Output the [X, Y] coordinate of the center of the cell containing the given text.  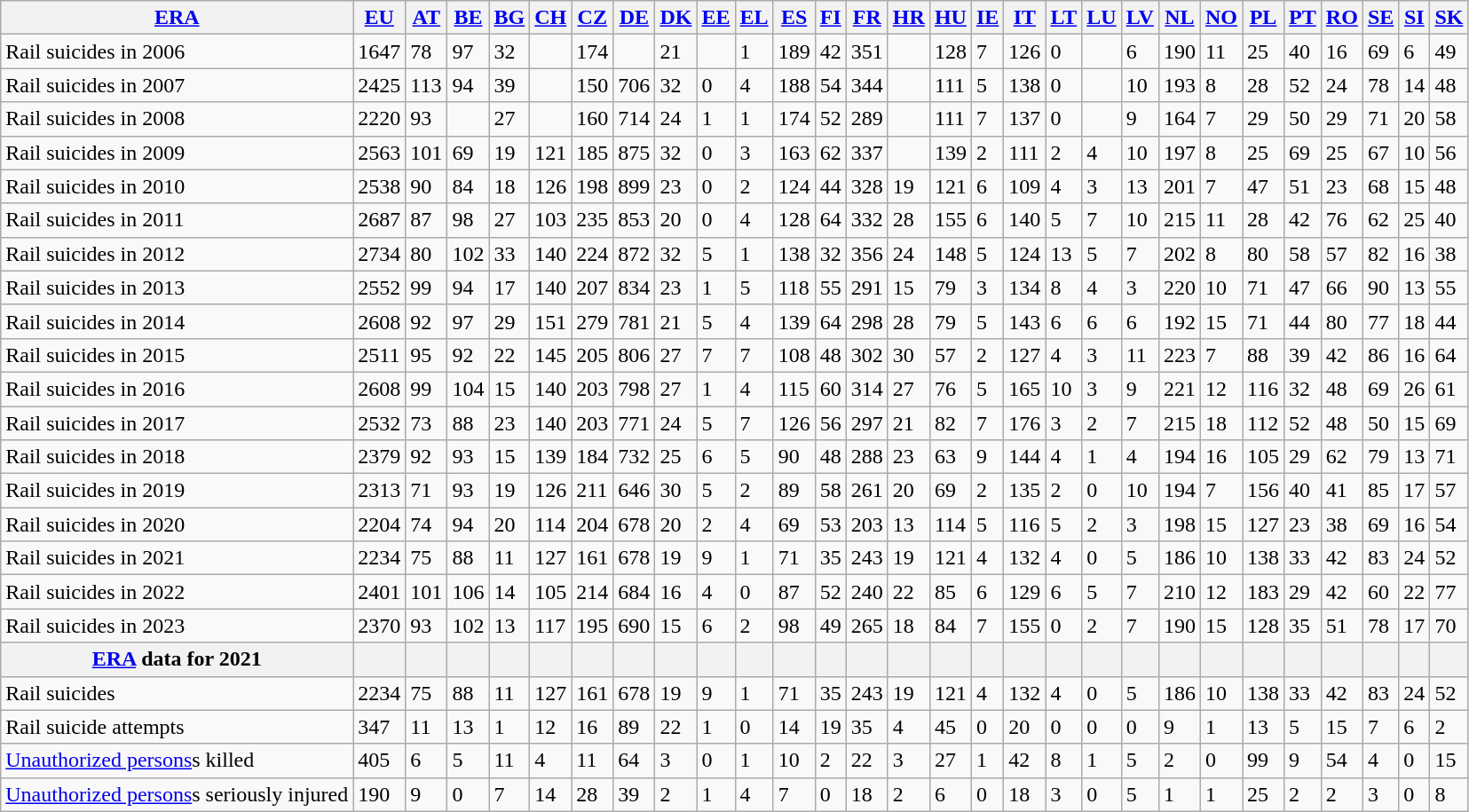
Rail suicides [178, 693]
Rail suicides in 2017 [178, 423]
NL [1179, 18]
2734 [380, 254]
Rail suicide attempts [178, 727]
Rail suicides in 2021 [178, 558]
148 [950, 254]
67 [1380, 153]
2370 [380, 626]
45 [950, 727]
188 [794, 85]
LU [1102, 18]
302 [866, 355]
2511 [380, 355]
143 [1024, 321]
646 [634, 491]
2532 [380, 423]
ERA [178, 18]
197 [1179, 153]
210 [1179, 592]
205 [593, 355]
Unauthorized personss seriously injured [178, 794]
CZ [593, 18]
PL [1264, 18]
163 [794, 153]
214 [593, 592]
2687 [380, 220]
151 [550, 321]
117 [550, 626]
706 [634, 85]
405 [380, 761]
220 [1179, 288]
328 [866, 186]
347 [380, 727]
297 [866, 423]
HR [909, 18]
314 [866, 389]
103 [550, 220]
Rail suicides in 2007 [178, 85]
2538 [380, 186]
279 [593, 321]
66 [1342, 288]
112 [1264, 423]
SK [1449, 18]
63 [950, 457]
NO [1221, 18]
129 [1024, 592]
150 [593, 85]
DE [634, 18]
690 [634, 626]
73 [426, 423]
EU [380, 18]
2204 [380, 524]
FR [866, 18]
Rail suicides in 2022 [178, 592]
875 [634, 153]
70 [1449, 626]
781 [634, 321]
118 [794, 288]
Rail suicides in 2009 [178, 153]
135 [1024, 491]
FI [831, 18]
134 [1024, 288]
Rail suicides in 2020 [178, 524]
144 [1024, 457]
192 [1179, 321]
337 [866, 153]
344 [866, 85]
183 [1264, 592]
26 [1415, 389]
2220 [380, 119]
AT [426, 18]
156 [1264, 491]
184 [593, 457]
684 [634, 592]
95 [426, 355]
145 [550, 355]
176 [1024, 423]
Rail suicides in 2018 [178, 457]
2552 [380, 288]
Rail suicides in 2011 [178, 220]
LT [1063, 18]
Rail suicides in 2015 [178, 355]
351 [866, 51]
204 [593, 524]
165 [1024, 389]
HU [950, 18]
RO [1342, 18]
2313 [380, 491]
2425 [380, 85]
2379 [380, 457]
189 [794, 51]
1647 [380, 51]
109 [1024, 186]
Rail suicides in 2010 [178, 186]
224 [593, 254]
ES [794, 18]
Rail suicides in 2008 [178, 119]
235 [593, 220]
853 [634, 220]
106 [469, 592]
53 [831, 524]
289 [866, 119]
IT [1024, 18]
732 [634, 457]
2563 [380, 153]
202 [1179, 254]
221 [1179, 389]
BG [509, 18]
899 [634, 186]
164 [1179, 119]
211 [593, 491]
108 [794, 355]
Rail suicides in 2012 [178, 254]
86 [1380, 355]
332 [866, 220]
PT [1303, 18]
CH [550, 18]
137 [1024, 119]
201 [1179, 186]
2401 [380, 592]
240 [866, 592]
EE [715, 18]
113 [426, 85]
ERA data for 2021 [178, 659]
223 [1179, 355]
Rail suicides in 2016 [178, 389]
834 [634, 288]
356 [866, 254]
195 [593, 626]
41 [1342, 491]
IE [987, 18]
Rail suicides in 2006 [178, 51]
806 [634, 355]
288 [866, 457]
771 [634, 423]
185 [593, 153]
SE [1380, 18]
714 [634, 119]
61 [1449, 389]
Unauthorized personss killed [178, 761]
193 [1179, 85]
104 [469, 389]
115 [794, 389]
Rail suicides in 2014 [178, 321]
LV [1140, 18]
68 [1380, 186]
Rail suicides in 2023 [178, 626]
872 [634, 254]
EL [754, 18]
74 [426, 524]
207 [593, 288]
798 [634, 389]
Rail suicides in 2013 [178, 288]
261 [866, 491]
BE [469, 18]
Rail suicides in 2019 [178, 491]
265 [866, 626]
SI [1415, 18]
DK [676, 18]
160 [593, 119]
291 [866, 288]
298 [866, 321]
